For the text-containing cell, return its midpoint in [x, y] coordinate format. 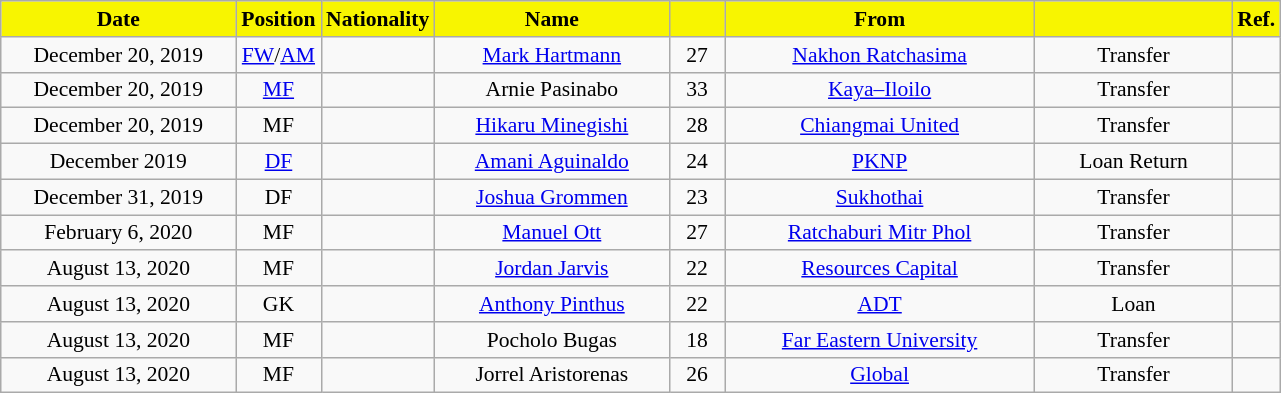
Chiangmai United [880, 126]
Joshua Grommen [552, 197]
28 [696, 126]
Kaya–Iloilo [880, 90]
Date [118, 19]
Sukhothai [880, 197]
Global [880, 375]
December 31, 2019 [118, 197]
Ref. [1256, 19]
Amani Aguinaldo [552, 162]
Jordan Jarvis [552, 269]
24 [696, 162]
GK [278, 304]
Hikaru Minegishi [552, 126]
Far Eastern University [880, 340]
Nakhon Ratchasima [880, 55]
PKNP [880, 162]
Position [278, 19]
Ratchaburi Mitr Phol [880, 233]
Resources Capital [880, 269]
Nationality [378, 19]
Jorrel Aristorenas [552, 375]
Loan [1134, 304]
Loan Return [1134, 162]
December 2019 [118, 162]
FW/AM [278, 55]
Manuel Ott [552, 233]
From [880, 19]
February 6, 2020 [118, 233]
ADT [880, 304]
Name [552, 19]
Arnie Pasinabo [552, 90]
Pocholo Bugas [552, 340]
26 [696, 375]
Mark Hartmann [552, 55]
18 [696, 340]
23 [696, 197]
33 [696, 90]
Anthony Pinthus [552, 304]
